For the text-containing cell, return its midpoint in (x, y) coordinate format. 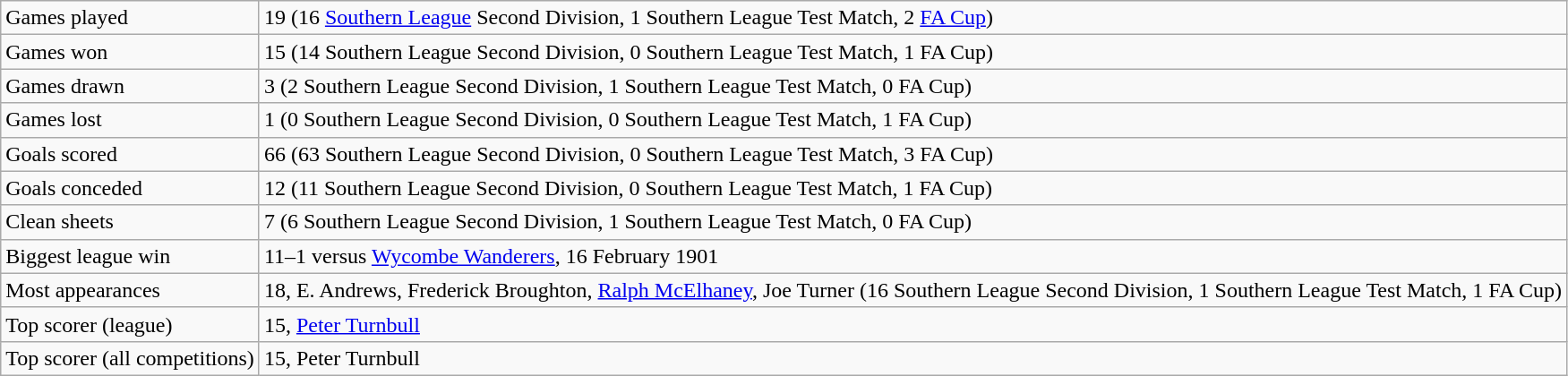
66 (63 Southern League Second Division, 0 Southern League Test Match, 3 FA Cup) (913, 154)
Clean sheets (131, 222)
19 (16 Southern League Second Division, 1 Southern League Test Match, 2 FA Cup) (913, 18)
Goals conceded (131, 188)
3 (2 Southern League Second Division, 1 Southern League Test Match, 0 FA Cup) (913, 86)
Goals scored (131, 154)
Top scorer (league) (131, 324)
1 (0 Southern League Second Division, 0 Southern League Test Match, 1 FA Cup) (913, 120)
7 (6 Southern League Second Division, 1 Southern League Test Match, 0 FA Cup) (913, 222)
18, E. Andrews, Frederick Broughton, Ralph McElhaney, Joe Turner (16 Southern League Second Division, 1 Southern League Test Match, 1 FA Cup) (913, 290)
Games drawn (131, 86)
Biggest league win (131, 256)
Top scorer (all competitions) (131, 358)
Games played (131, 18)
12 (11 Southern League Second Division, 0 Southern League Test Match, 1 FA Cup) (913, 188)
Games won (131, 52)
15 (14 Southern League Second Division, 0 Southern League Test Match, 1 FA Cup) (913, 52)
Games lost (131, 120)
11–1 versus Wycombe Wanderers, 16 February 1901 (913, 256)
Most appearances (131, 290)
